Pinpoint the cell where the given text exists, returning its [X, Y] midpoint coordinate. 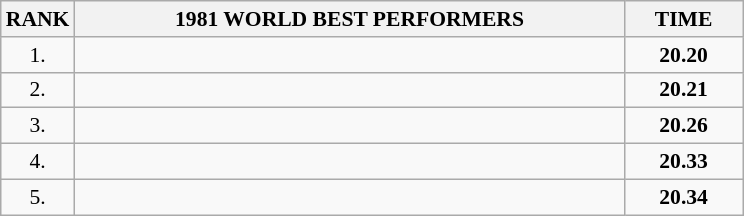
3. [38, 126]
20.20 [684, 55]
20.34 [684, 197]
20.33 [684, 162]
1981 WORLD BEST PERFORMERS [349, 19]
1. [38, 55]
RANK [38, 19]
20.26 [684, 126]
2. [38, 90]
20.21 [684, 90]
5. [38, 197]
TIME [684, 19]
4. [38, 162]
